Find where the given text appears and provide that cell's center as [x, y] coordinate. 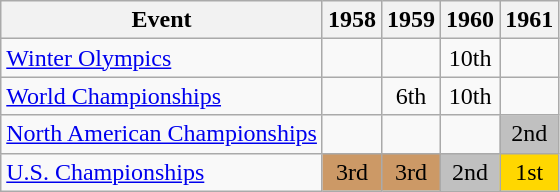
Winter Olympics [162, 58]
North American Championships [162, 134]
1st [530, 172]
1961 [530, 20]
World Championships [162, 96]
1960 [470, 20]
Event [162, 20]
U.S. Championships [162, 172]
1959 [412, 20]
6th [412, 96]
1958 [352, 20]
